Determine the [x, y] coordinate at the center of the cell enclosing the given text.  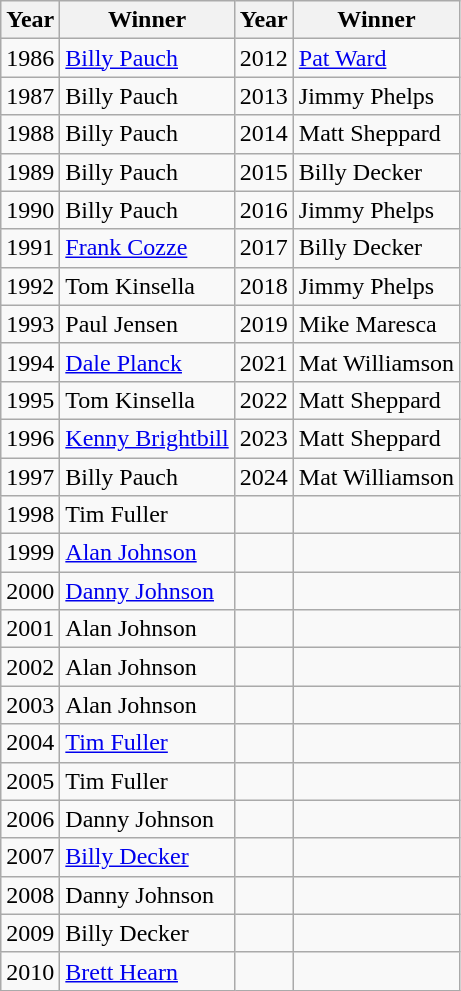
2006 [30, 819]
2000 [30, 591]
2018 [264, 286]
1992 [30, 286]
2022 [264, 400]
1994 [30, 362]
2009 [30, 933]
1993 [30, 324]
2013 [264, 96]
2007 [30, 857]
2014 [264, 134]
1999 [30, 553]
Brett Hearn [147, 971]
2004 [30, 743]
1986 [30, 58]
Kenny Brightbill [147, 438]
1989 [30, 172]
2001 [30, 629]
2023 [264, 438]
2024 [264, 477]
2019 [264, 324]
Pat Ward [376, 58]
2010 [30, 971]
2015 [264, 172]
1987 [30, 96]
Paul Jensen [147, 324]
2016 [264, 210]
2012 [264, 58]
1991 [30, 248]
2008 [30, 895]
2003 [30, 705]
1997 [30, 477]
2021 [264, 362]
1988 [30, 134]
Mike Maresca [376, 324]
1990 [30, 210]
Dale Planck [147, 362]
1995 [30, 400]
2005 [30, 781]
2002 [30, 667]
1998 [30, 515]
2017 [264, 248]
1996 [30, 438]
Frank Cozze [147, 248]
